Detect which cell encompasses the target text, then output its (X, Y) center coordinate. 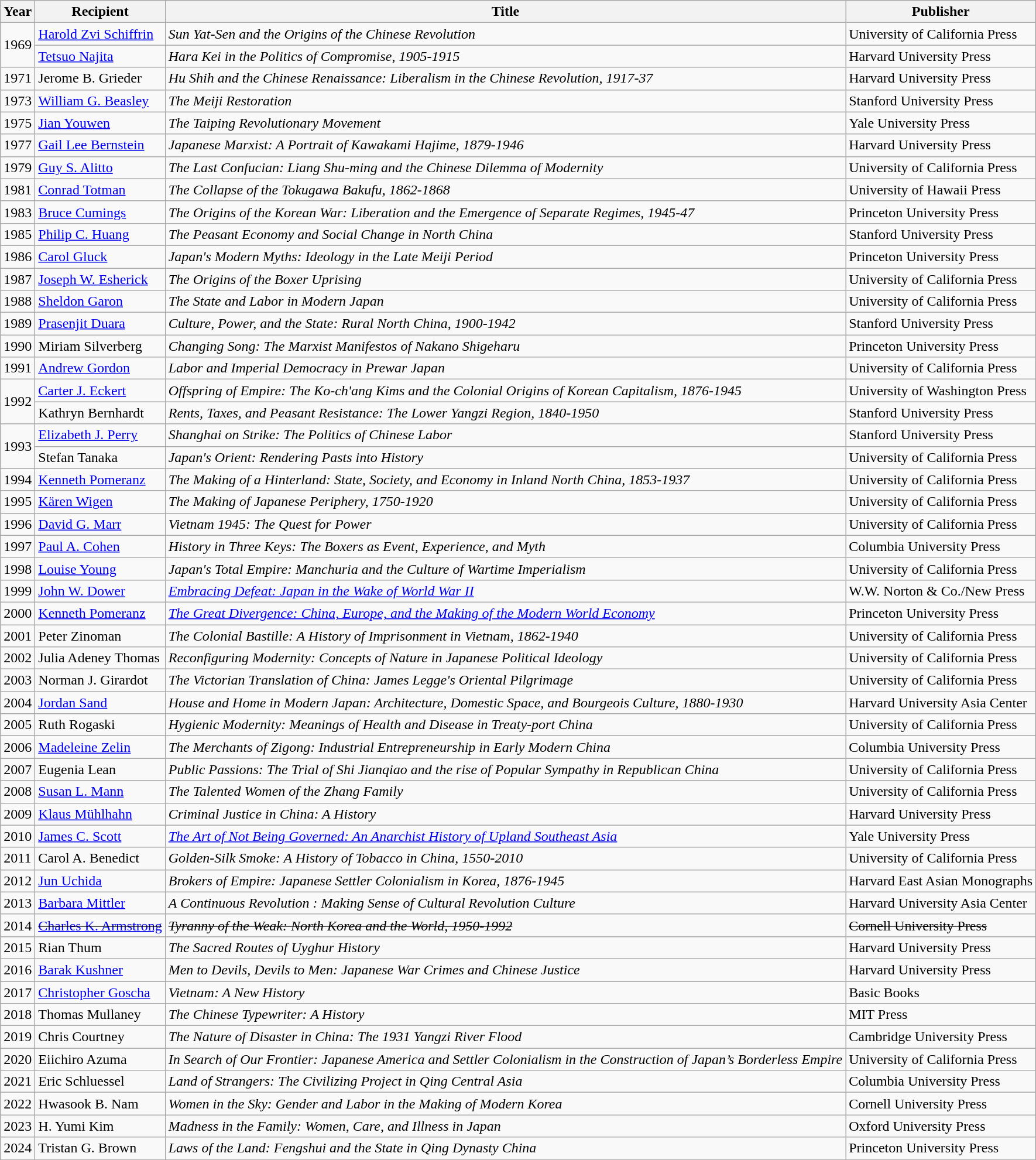
1995 (18, 502)
1987 (18, 279)
Vietnam 1945: The Quest for Power (505, 524)
James C. Scott (100, 836)
Julia Adeney Thomas (100, 658)
1990 (18, 346)
The Last Confucian: Liang Shu-ming and the Chinese Dilemma of Modernity (505, 167)
1996 (18, 524)
H. Yumi Kim (100, 1126)
Harvard East Asian Monographs (941, 881)
The Origins of the Korean War: Liberation and the Emergence of Separate Regimes, 1945-47 (505, 212)
Recipient (100, 12)
2014 (18, 925)
Joseph W. Esherick (100, 279)
Carter J. Eckert (100, 391)
2006 (18, 747)
2009 (18, 814)
The Colonial Bastille: A History of Imprisonment in Vietnam, 1862-1940 (505, 635)
Rian Thum (100, 947)
Conrad Totman (100, 190)
Norman J. Girardot (100, 680)
2018 (18, 1015)
William G. Beasley (100, 101)
2000 (18, 613)
Elizabeth J. Perry (100, 435)
Brokers of Empire: Japanese Settler Colonialism in Korea, 1876-1945 (505, 881)
1997 (18, 546)
Christopher Goscha (100, 993)
Sheldon Garon (100, 302)
Hara Kei in the Politics of Compromise, 1905-1915 (505, 56)
The Making of a Hinterland: State, Society, and Economy in Inland North China, 1853-1937 (505, 480)
1992 (18, 402)
2023 (18, 1126)
2010 (18, 836)
2004 (18, 703)
John W. Dower (100, 591)
Eiichiro Azuma (100, 1059)
Reconfiguring Modernity: Concepts of Nature in Japanese Political Ideology (505, 658)
Stefan Tanaka (100, 457)
Culture, Power, and the State: Rural North China, 1900-1942 (505, 324)
Thomas Mullaney (100, 1015)
Kären Wigen (100, 502)
The Peasant Economy and Social Change in North China (505, 234)
Jordan Sand (100, 703)
Japanese Marxist: A Portrait of Kawakami Hajime, 1879-1946 (505, 145)
2021 (18, 1082)
Charles K. Armstrong (100, 925)
1969 (18, 45)
Eugenia Lean (100, 769)
Public Passions: The Trial of Shi Jianqiao and the rise of Popular Sympathy in Republican China (505, 769)
Golden-Silk Smoke: A History of Tobacco in China, 1550-2010 (505, 858)
1998 (18, 569)
In Search of Our Frontier: Japanese America and Settler Colonialism in the Construction of Japan’s Borderless Empire (505, 1059)
Madness in the Family: Women, Care, and Illness in Japan (505, 1126)
Philip C. Huang (100, 234)
2003 (18, 680)
Chris Courtney (100, 1037)
2022 (18, 1104)
The Sacred Routes of Uyghur History (505, 947)
1973 (18, 101)
House and Home in Modern Japan: Architecture, Domestic Space, and Bourgeois Culture, 1880-1930 (505, 703)
Jian Youwen (100, 123)
2024 (18, 1148)
Miriam Silverberg (100, 346)
Paul A. Cohen (100, 546)
Bruce Cumings (100, 212)
1986 (18, 256)
Land of Strangers: The Civilizing Project in Qing Central Asia (505, 1082)
Publisher (941, 12)
Prasenjit Duara (100, 324)
Basic Books (941, 993)
Carol A. Benedict (100, 858)
1977 (18, 145)
2007 (18, 769)
A Continuous Revolution : Making Sense of Cultural Revolution Culture (505, 903)
1991 (18, 368)
Gail Lee Bernstein (100, 145)
1989 (18, 324)
The Origins of the Boxer Uprising (505, 279)
1981 (18, 190)
Criminal Justice in China: A History (505, 814)
2001 (18, 635)
1999 (18, 591)
The Collapse of the Tokugawa Bakufu, 1862-1868 (505, 190)
Japan's Modern Myths: Ideology in the Late Meiji Period (505, 256)
Peter Zinoman (100, 635)
Sun Yat-Sen and the Origins of the Chinese Revolution (505, 34)
Tyranny of the Weak: North Korea and the World, 1950-1992 (505, 925)
The Victorian Translation of China: James Legge's Oriental Pilgrimage (505, 680)
Carol Gluck (100, 256)
1988 (18, 302)
The Talented Women of the Zhang Family (505, 792)
Hu Shih and the Chinese Renaissance: Liberalism in the Chinese Revolution, 1917-37 (505, 78)
2016 (18, 970)
Hwasook B. Nam (100, 1104)
Embracing Defeat: Japan in the Wake of World War II (505, 591)
Japan's Total Empire: Manchuria and the Culture of Wartime Imperialism (505, 569)
MIT Press (941, 1015)
1971 (18, 78)
2017 (18, 993)
Louise Young (100, 569)
Shanghai on Strike: The Politics of Chinese Labor (505, 435)
Klaus Mühlhahn (100, 814)
Changing Song: The Marxist Manifestos of Nakano Shigeharu (505, 346)
Offspring of Empire: The Ko-ch'ang Kims and the Colonial Origins of Korean Capitalism, 1876-1945 (505, 391)
Laws of the Land: Fengshui and the State in Qing Dynasty China (505, 1148)
Cambridge University Press (941, 1037)
Oxford University Press (941, 1126)
1983 (18, 212)
1979 (18, 167)
Tristan G. Brown (100, 1148)
David G. Marr (100, 524)
Kathryn Bernhardt (100, 413)
1994 (18, 480)
The State and Labor in Modern Japan (505, 302)
Tetsuo Najita (100, 56)
2013 (18, 903)
2015 (18, 947)
2019 (18, 1037)
Women in the Sky: Gender and Labor in the Making of Modern Korea (505, 1104)
Hygienic Modernity: Meanings of Health and Disease in Treaty-port China (505, 725)
W.W. Norton & Co./New Press (941, 591)
Jun Uchida (100, 881)
2011 (18, 858)
Barak Kushner (100, 970)
2005 (18, 725)
Andrew Gordon (100, 368)
2020 (18, 1059)
The Great Divergence: China, Europe, and the Making of the Modern World Economy (505, 613)
2008 (18, 792)
Rents, Taxes, and Peasant Resistance: The Lower Yangzi Region, 1840-1950 (505, 413)
University of Hawaii Press (941, 190)
Ruth Rogaski (100, 725)
University of Washington Press (941, 391)
Labor and Imperial Democracy in Prewar Japan (505, 368)
The Merchants of Zigong: Industrial Entrepreneurship in Early Modern China (505, 747)
The Meiji Restoration (505, 101)
2002 (18, 658)
Vietnam: A New History (505, 993)
Barbara Mittler (100, 903)
Guy S. Alitto (100, 167)
1985 (18, 234)
Jerome B. Grieder (100, 78)
The Art of Not Being Governed: An Anarchist History of Upland Southeast Asia (505, 836)
Harold Zvi Schiffrin (100, 34)
The Chinese Typewriter: A History (505, 1015)
The Taiping Revolutionary Movement (505, 123)
Men to Devils, Devils to Men: Japanese War Crimes and Chinese Justice (505, 970)
Title (505, 12)
2012 (18, 881)
Madeleine Zelin (100, 747)
Susan L. Mann (100, 792)
Year (18, 12)
Japan's Orient: Rendering Pasts into History (505, 457)
The Nature of Disaster in China: The 1931 Yangzi River Flood (505, 1037)
1993 (18, 446)
The Making of Japanese Periphery, 1750-1920 (505, 502)
1975 (18, 123)
History in Three Keys: The Boxers as Event, Experience, and Myth (505, 546)
Eric Schluessel (100, 1082)
